For the text-containing cell, return its midpoint in (X, Y) coordinate format. 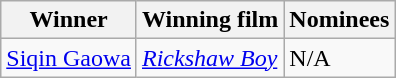
Nominees (340, 20)
Winning film (210, 20)
Rickshaw Boy (210, 58)
Siqin Gaowa (69, 58)
Winner (69, 20)
N/A (340, 58)
